Search for the cell housing the specified text and yield its (x, y) center coordinate. 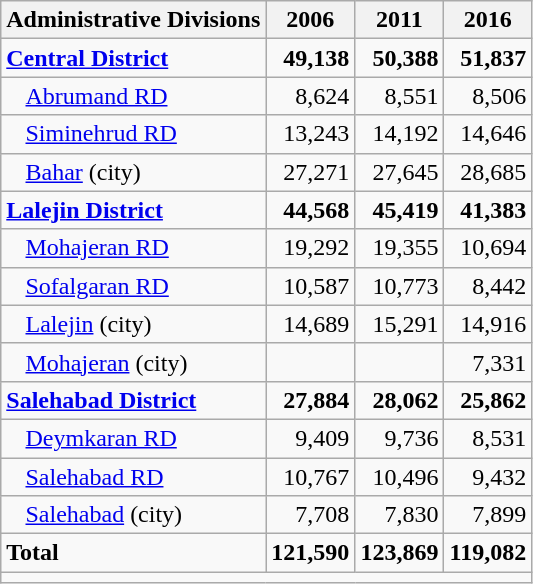
14,192 (400, 134)
10,767 (310, 477)
119,082 (488, 553)
10,773 (400, 286)
7,899 (488, 515)
2006 (310, 20)
8,506 (488, 96)
25,862 (488, 400)
14,646 (488, 134)
Bahar (city) (134, 172)
123,869 (400, 553)
9,432 (488, 477)
27,271 (310, 172)
Sofalgaran RD (134, 286)
49,138 (310, 58)
7,708 (310, 515)
51,837 (488, 58)
Abrumand RD (134, 96)
19,292 (310, 248)
Lalejin (city) (134, 324)
7,331 (488, 362)
Total (134, 553)
19,355 (400, 248)
45,419 (400, 210)
121,590 (310, 553)
27,645 (400, 172)
27,884 (310, 400)
2011 (400, 20)
9,409 (310, 438)
Salehabad District (134, 400)
15,291 (400, 324)
44,568 (310, 210)
Salehabad RD (134, 477)
8,551 (400, 96)
28,685 (488, 172)
Mohajeran (city) (134, 362)
14,689 (310, 324)
Mohajeran RD (134, 248)
8,624 (310, 96)
7,830 (400, 515)
Deymkaran RD (134, 438)
9,736 (400, 438)
28,062 (400, 400)
14,916 (488, 324)
Lalejin District (134, 210)
41,383 (488, 210)
2016 (488, 20)
Salehabad (city) (134, 515)
10,587 (310, 286)
10,694 (488, 248)
Siminehrud RD (134, 134)
10,496 (400, 477)
Central District (134, 58)
Administrative Divisions (134, 20)
13,243 (310, 134)
50,388 (400, 58)
8,442 (488, 286)
8,531 (488, 438)
